Scan for the cell matching the given text and deliver its (x, y) coordinate at center. 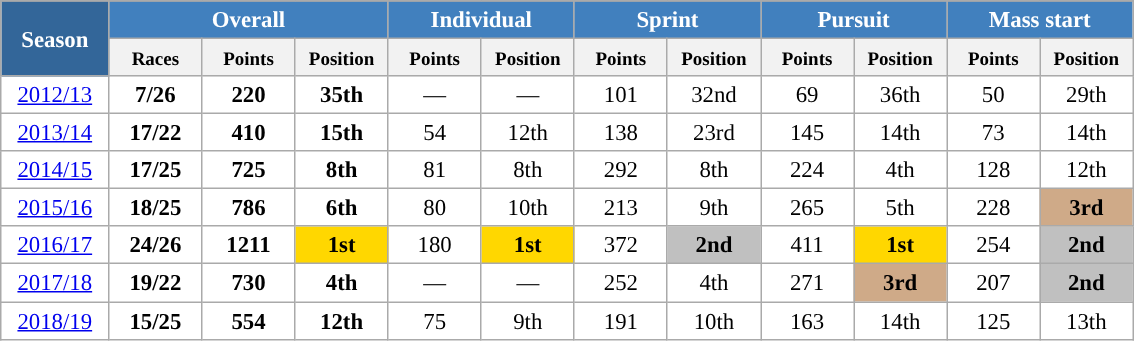
19/22 (156, 283)
24/26 (156, 245)
75 (434, 321)
1211 (248, 245)
271 (806, 283)
786 (248, 208)
554 (248, 321)
Season (55, 38)
6th (342, 208)
2016/17 (55, 245)
410 (248, 133)
15/25 (156, 321)
101 (620, 95)
228 (994, 208)
2013/14 (55, 133)
213 (620, 208)
2014/15 (55, 170)
69 (806, 95)
725 (248, 170)
Individual (481, 20)
2015/16 (55, 208)
36th (900, 95)
2012/13 (55, 95)
128 (994, 170)
13th (1086, 321)
292 (620, 170)
Races (156, 58)
163 (806, 321)
73 (994, 133)
2017/18 (55, 283)
145 (806, 133)
372 (620, 245)
29th (1086, 95)
7/26 (156, 95)
180 (434, 245)
15th (342, 133)
411 (806, 245)
191 (620, 321)
220 (248, 95)
125 (994, 321)
265 (806, 208)
17/25 (156, 170)
Pursuit (853, 20)
224 (806, 170)
730 (248, 283)
80 (434, 208)
17/22 (156, 133)
5th (900, 208)
Overall (248, 20)
252 (620, 283)
35th (342, 95)
54 (434, 133)
Sprint (667, 20)
2018/19 (55, 321)
18/25 (156, 208)
32nd (714, 95)
23rd (714, 133)
Mass start (1040, 20)
254 (994, 245)
207 (994, 283)
50 (994, 95)
81 (434, 170)
138 (620, 133)
